Scan for the cell matching the given text and deliver its [X, Y] coordinate at center. 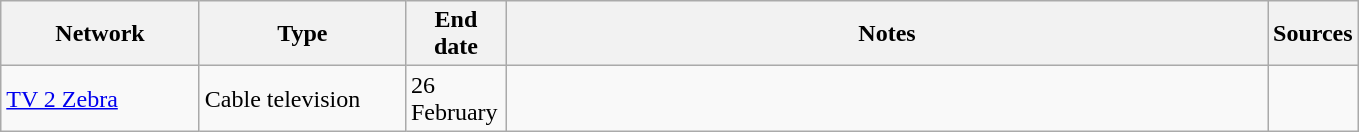
End date [456, 34]
TV 2 Zebra [100, 98]
Cable television [302, 98]
Sources [1314, 34]
Notes [886, 34]
26 February [456, 98]
Type [302, 34]
Network [100, 34]
